From the cell containing the given text, extract its center point as [X, Y] coordinate. 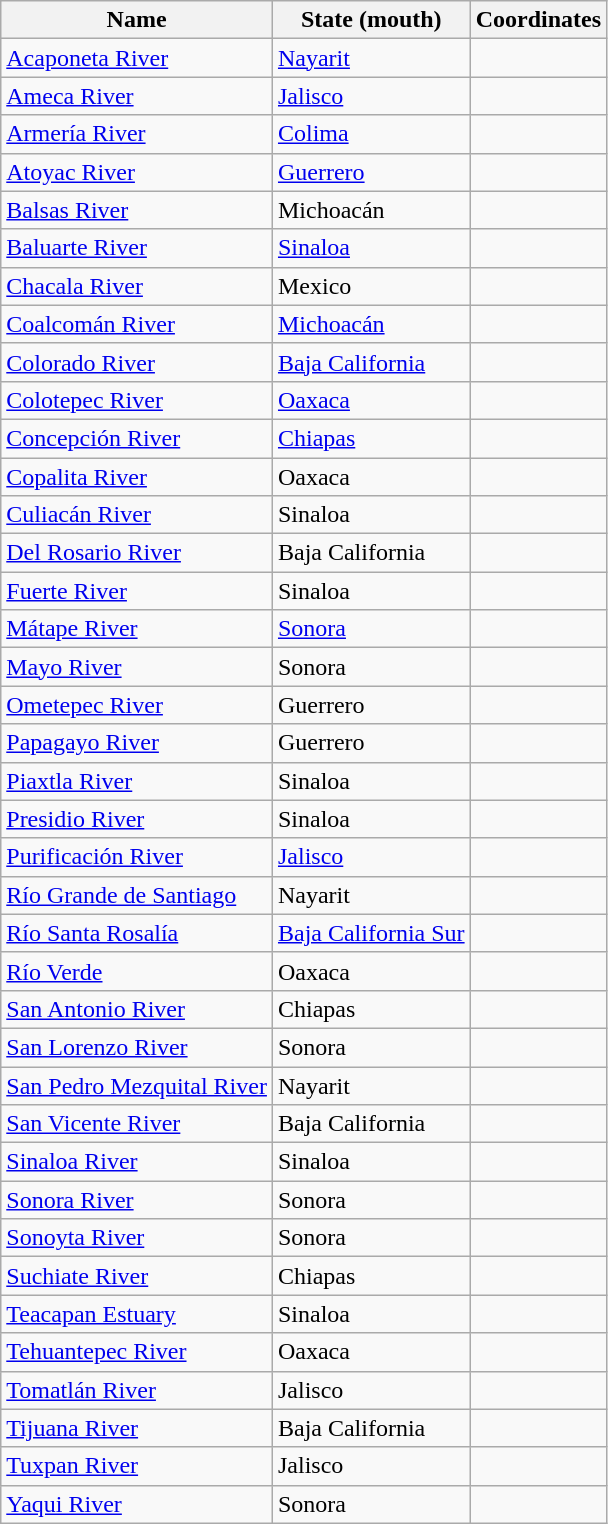
Mátape River [137, 629]
Mayo River [137, 667]
Armería River [137, 134]
Yaqui River [137, 1504]
Sonora River [137, 1200]
San Pedro Mezquital River [137, 1085]
Coordinates [538, 20]
Colorado River [137, 362]
Ameca River [137, 96]
Presidio River [137, 819]
Sonoyta River [137, 1238]
San Vicente River [137, 1124]
Río Santa Rosalía [137, 933]
Fuerte River [137, 591]
San Lorenzo River [137, 1047]
Atoyac River [137, 172]
Acaponeta River [137, 58]
Tomatlán River [137, 1390]
Colotepec River [137, 400]
Ometepec River [137, 705]
Chacala River [137, 286]
Mexico [371, 286]
Concepción River [137, 438]
Colima [371, 134]
Tehuantepec River [137, 1352]
Tuxpan River [137, 1466]
Baja California Sur [371, 933]
Purificación River [137, 857]
Tijuana River [137, 1428]
Balsas River [137, 210]
Sinaloa River [137, 1162]
Río Grande de Santiago [137, 895]
Teacapan Estuary [137, 1314]
Coalcomán River [137, 324]
Copalita River [137, 477]
San Antonio River [137, 1009]
Del Rosario River [137, 553]
Suchiate River [137, 1276]
Piaxtla River [137, 781]
Papagayo River [137, 743]
Name [137, 20]
Río Verde [137, 971]
Baluarte River [137, 248]
State (mouth) [371, 20]
Culiacán River [137, 515]
